Identify which cell holds the provided text, then report its [X, Y] central coordinate. 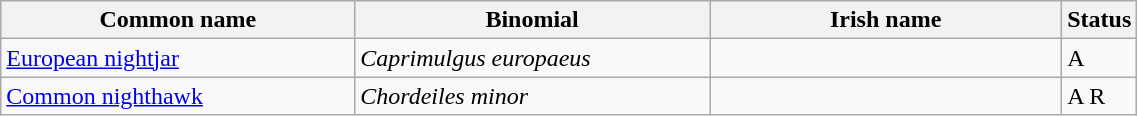
Caprimulgus europaeus [532, 58]
Binomial [532, 20]
Common nighthawk [178, 96]
A R [1100, 96]
Irish name [886, 20]
Chordeiles minor [532, 96]
Status [1100, 20]
A [1100, 58]
European nightjar [178, 58]
Common name [178, 20]
